From the cell containing the given text, extract its center point as (x, y) coordinate. 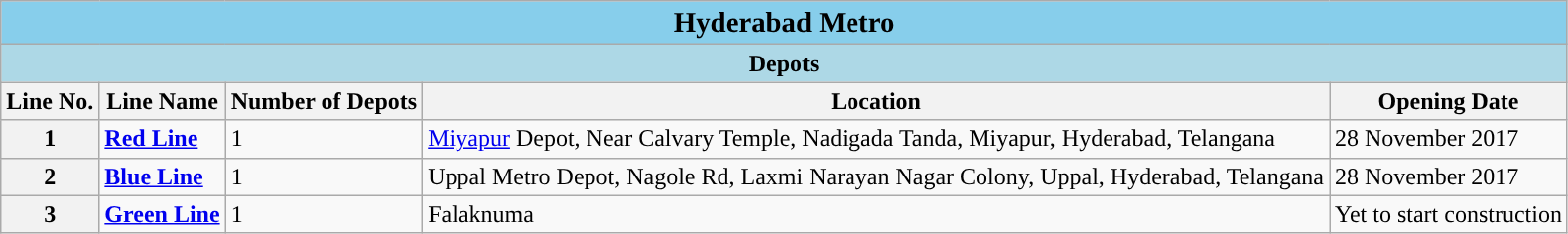
Line Name (163, 101)
Hyderabad Metro (784, 23)
Red Line (163, 139)
Blue Line (163, 176)
Number of Depots (324, 101)
Location (876, 101)
Falaknuma (876, 214)
2 (50, 176)
Depots (784, 63)
Opening Date (1449, 101)
Line No. (50, 101)
Yet to start construction (1449, 214)
3 (50, 214)
Miyapur Depot, Near Calvary Temple, Nadigada Tanda, Miyapur, Hyderabad, Telangana (876, 139)
Green Line (163, 214)
Uppal Metro Depot, Nagole Rd, Laxmi Narayan Nagar Colony, Uppal, Hyderabad, Telangana (876, 176)
